For the text-containing cell, return its midpoint in (x, y) coordinate format. 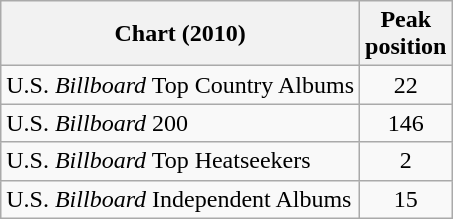
146 (406, 123)
2 (406, 161)
22 (406, 85)
15 (406, 199)
Peakposition (406, 34)
U.S. Billboard Top Country Albums (180, 85)
U.S. Billboard Independent Albums (180, 199)
U.S. Billboard Top Heatseekers (180, 161)
U.S. Billboard 200 (180, 123)
Chart (2010) (180, 34)
